Capture the cell that displays the provided text and extract its (X, Y) central coordinate. 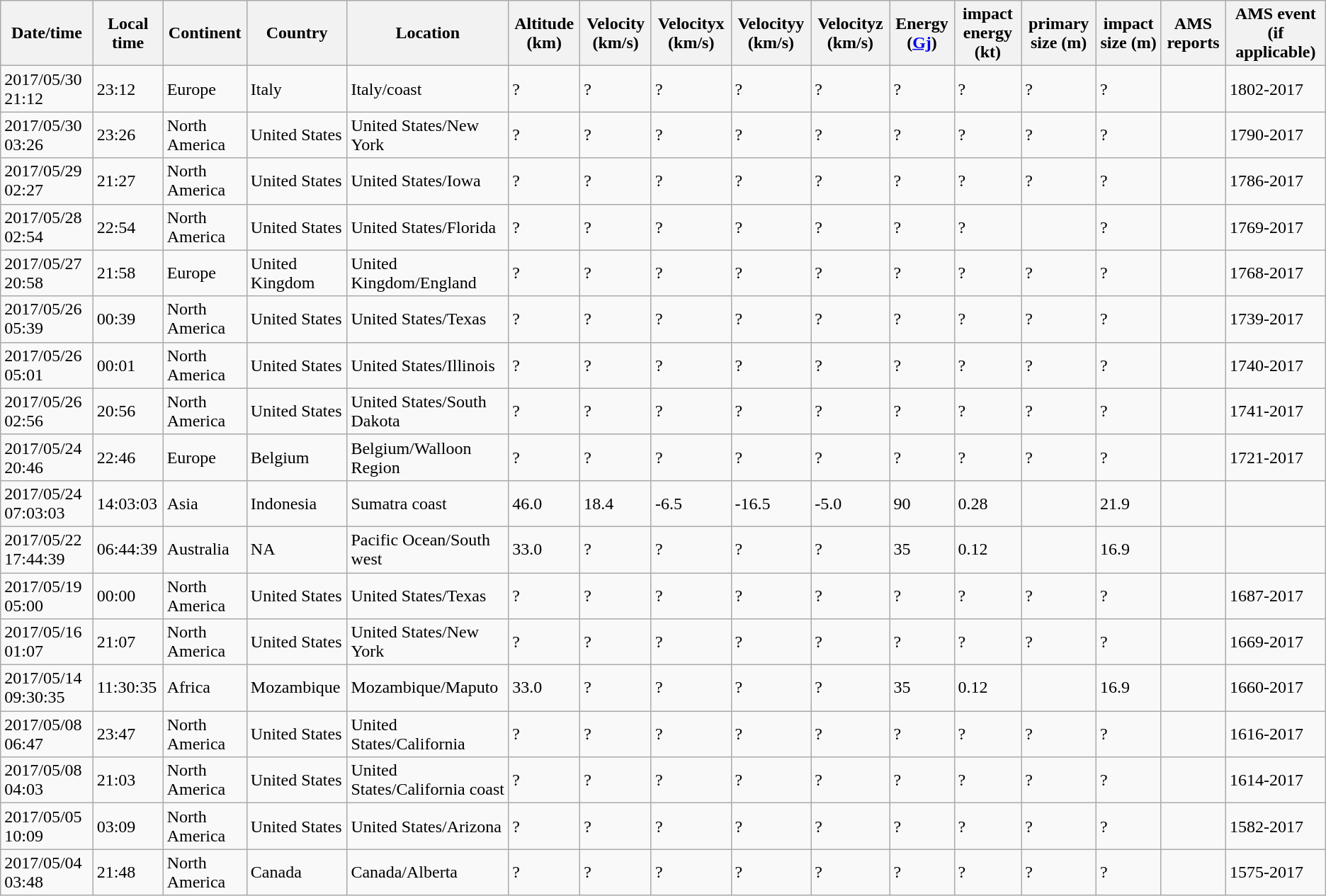
21:58 (127, 273)
1740-2017 (1275, 365)
23:12 (127, 89)
2017/05/30 03:26 (47, 135)
United Kingdom (297, 273)
AMS event (if applicable) (1275, 33)
18.4 (616, 503)
United States/Florida (428, 227)
United States/Arizona (428, 826)
Africa (205, 688)
United States/California coast (428, 781)
2017/05/08 04:03 (47, 781)
Velocityz (km/s) (850, 33)
00:01 (127, 365)
2017/05/26 05:01 (47, 365)
1687-2017 (1275, 595)
Altitude (km) (544, 33)
00:39 (127, 319)
-6.5 (691, 503)
Italy (297, 89)
1669-2017 (1275, 642)
22:46 (127, 458)
2017/05/04 03:48 (47, 873)
1769-2017 (1275, 227)
1575-2017 (1275, 873)
11:30:35 (127, 688)
Mozambique/Maputo (428, 688)
21.9 (1129, 503)
03:09 (127, 826)
United States/Iowa (428, 181)
2017/05/19 05:00 (47, 595)
22:54 (127, 227)
2017/05/05 10:09 (47, 826)
1768-2017 (1275, 273)
United Kingdom/England (428, 273)
primary size (m) (1059, 33)
2017/05/16 01:07 (47, 642)
1614-2017 (1275, 781)
1790-2017 (1275, 135)
06:44:39 (127, 550)
Sumatra coast (428, 503)
AMS reports (1194, 33)
14:03:03 (127, 503)
1721-2017 (1275, 458)
Belgium (297, 458)
2017/05/08 06:47 (47, 734)
1802-2017 (1275, 89)
Velocity (km/s) (616, 33)
21:48 (127, 873)
2017/05/14 09:30:35 (47, 688)
21:27 (127, 181)
2017/05/24 20:46 (47, 458)
2017/05/30 21:12 (47, 89)
2017/05/29 02:27 (47, 181)
1660-2017 (1275, 688)
Country (297, 33)
46.0 (544, 503)
23:47 (127, 734)
20:56 (127, 411)
1582-2017 (1275, 826)
2017/05/24 07:03:03 (47, 503)
90 (922, 503)
Australia (205, 550)
Canada (297, 873)
impact energy (kt) (987, 33)
Velocityx (km/s) (691, 33)
21:03 (127, 781)
Date/time (47, 33)
-16.5 (771, 503)
1786-2017 (1275, 181)
Mozambique (297, 688)
2017/05/26 05:39 (47, 319)
Location (428, 33)
1741-2017 (1275, 411)
Italy/coast (428, 89)
impact size (m) (1129, 33)
Velocityy (km/s) (771, 33)
0.28 (987, 503)
23:26 (127, 135)
NA (297, 550)
Continent (205, 33)
1616-2017 (1275, 734)
Pacific Ocean/South west (428, 550)
21:07 (127, 642)
Indonesia (297, 503)
00:00 (127, 595)
2017/05/28 02:54 (47, 227)
-5.0 (850, 503)
Local time (127, 33)
Belgium/Walloon Region (428, 458)
2017/05/26 02:56 (47, 411)
Canada/Alberta (428, 873)
2017/05/22 17:44:39 (47, 550)
United States/Illinois (428, 365)
Asia (205, 503)
Energy (Gj) (922, 33)
2017/05/27 20:58 (47, 273)
United States/South Dakota (428, 411)
1739-2017 (1275, 319)
United States/California (428, 734)
